Return [X, Y] of the center of cell containing provided text 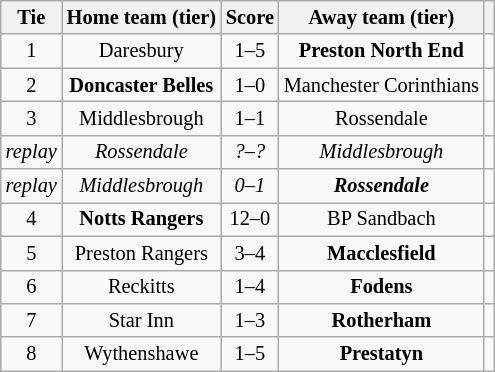
Home team (tier) [142, 17]
Away team (tier) [382, 17]
1–0 [250, 85]
5 [32, 253]
Reckitts [142, 287]
Manchester Corinthians [382, 85]
Rotherham [382, 320]
6 [32, 287]
BP Sandbach [382, 219]
Star Inn [142, 320]
1–1 [250, 118]
Preston North End [382, 51]
2 [32, 85]
Doncaster Belles [142, 85]
Tie [32, 17]
Notts Rangers [142, 219]
1–4 [250, 287]
12–0 [250, 219]
4 [32, 219]
1 [32, 51]
3–4 [250, 253]
Score [250, 17]
3 [32, 118]
Wythenshawe [142, 354]
Daresbury [142, 51]
Prestatyn [382, 354]
Fodens [382, 287]
0–1 [250, 186]
?–? [250, 152]
Preston Rangers [142, 253]
8 [32, 354]
7 [32, 320]
1–3 [250, 320]
Macclesfield [382, 253]
